Return the (x, y) coordinate for the center point of the cell that contains the specified text.  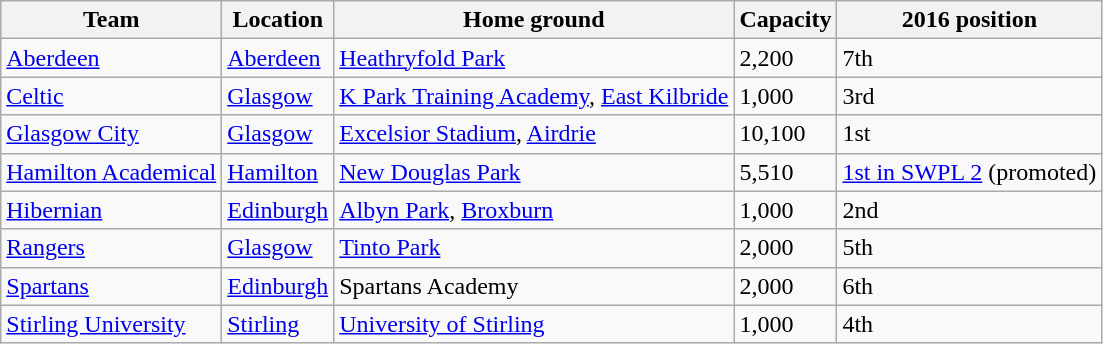
Hamilton Academical (112, 172)
New Douglas Park (534, 172)
2,200 (786, 58)
Team (112, 20)
2nd (970, 210)
6th (970, 286)
5th (970, 248)
Heathryfold Park (534, 58)
Albyn Park, Broxburn (534, 210)
Location (278, 20)
4th (970, 324)
2016 position (970, 20)
3rd (970, 96)
5,510 (786, 172)
University of Stirling (534, 324)
Capacity (786, 20)
Spartans (112, 286)
10,100 (786, 134)
K Park Training Academy, East Kilbride (534, 96)
7th (970, 58)
1st (970, 134)
Excelsior Stadium, Airdrie (534, 134)
Celtic (112, 96)
Hibernian (112, 210)
Home ground (534, 20)
Spartans Academy (534, 286)
Stirling University (112, 324)
Glasgow City (112, 134)
Stirling (278, 324)
Rangers (112, 248)
Hamilton (278, 172)
Tinto Park (534, 248)
1st in SWPL 2 (promoted) (970, 172)
